Capture the cell that displays the provided text and extract its [x, y] central coordinate. 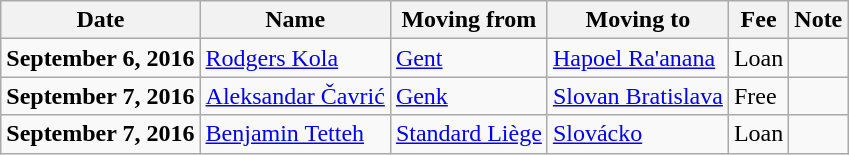
Hapoel Ra'anana [638, 58]
Date [100, 20]
Moving to [638, 20]
Aleksandar Čavrić [295, 96]
Genk [468, 96]
Slovácko [638, 134]
Moving from [468, 20]
Slovan Bratislava [638, 96]
September 6, 2016 [100, 58]
Name [295, 20]
Free [758, 96]
Benjamin Tetteh [295, 134]
Standard Liège [468, 134]
Fee [758, 20]
Rodgers Kola [295, 58]
Gent [468, 58]
Note [818, 20]
